For the text-containing cell, return its midpoint in [x, y] coordinate format. 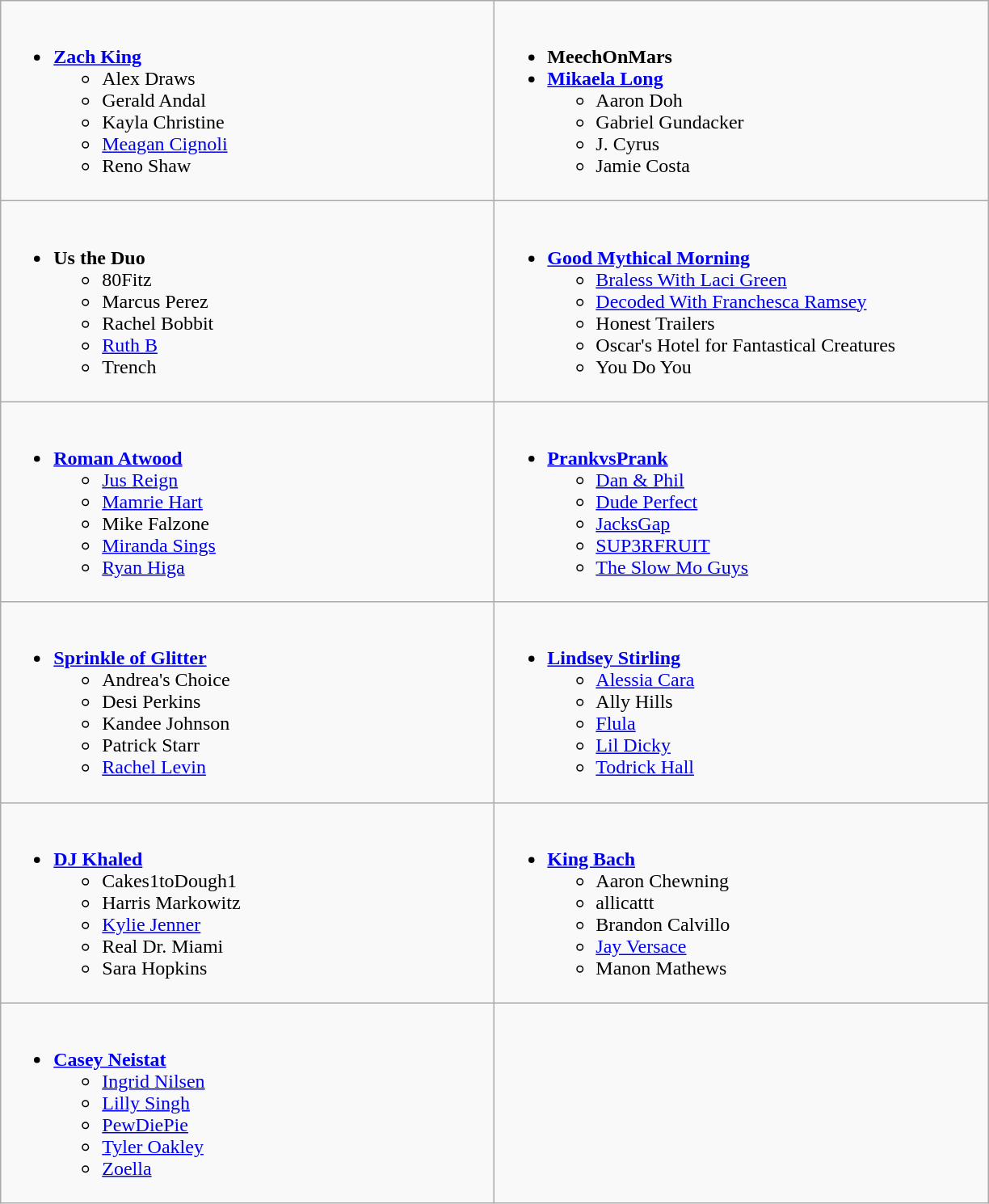
Roman AtwoodJus ReignMamrie HartMike FalzoneMiranda SingsRyan Higa [247, 502]
DJ KhaledCakes1toDough1Harris MarkowitzKylie JennerReal Dr. MiamiSara Hopkins [247, 903]
Us the Duo80FitzMarcus PerezRachel BobbitRuth BTrench [247, 301]
PrankvsPrankDan & PhilDude PerfectJacksGapSUP3RFRUITThe Slow Mo Guys [742, 502]
Good Mythical MorningBraless With Laci GreenDecoded With Franchesca RamseyHonest TrailersOscar's Hotel for Fantastical CreaturesYou Do You [742, 301]
King BachAaron ChewningallicatttBrandon CalvilloJay VersaceManon Mathews [742, 903]
Casey NeistatIngrid NilsenLilly SinghPewDiePieTyler OakleyZoella [247, 1103]
Zach KingAlex DrawsGerald AndalKayla ChristineMeagan CignoliReno Shaw [247, 101]
Sprinkle of GlitterAndrea's ChoiceDesi PerkinsKandee JohnsonPatrick StarrRachel Levin [247, 702]
MeechOnMarsMikaela LongAaron DohGabriel GundackerJ. CyrusJamie Costa [742, 101]
Lindsey StirlingAlessia CaraAlly HillsFlulaLil DickyTodrick Hall [742, 702]
